Locate the cell with the specified text and output its (x, y) center coordinate. 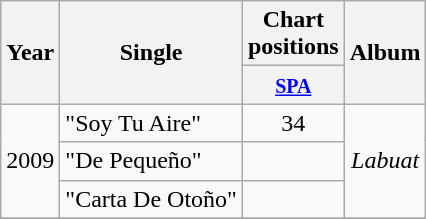
"Soy Tu Aire" (152, 123)
"Carta De Otoño" (152, 199)
Labuat (385, 161)
Album (385, 52)
34 (293, 123)
"De Pequeño" (152, 161)
Chart positions (293, 34)
Year (30, 52)
2009 (30, 161)
Single (152, 52)
SPA (293, 85)
